Determine the (X, Y) coordinate at the center of the cell enclosing the given text.  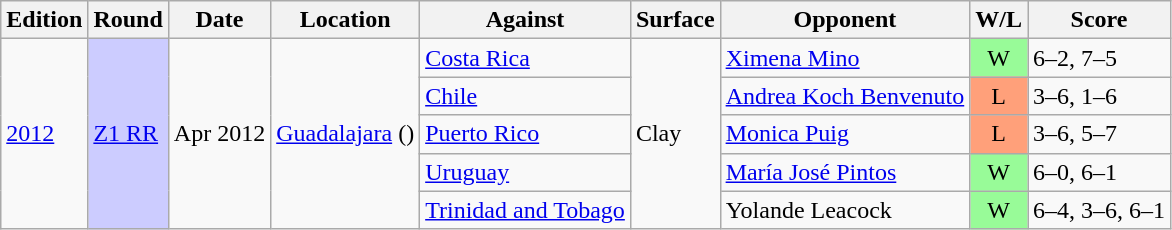
Against (526, 20)
Trinidad and Tobago (526, 210)
3–6, 1–6 (1100, 96)
Monica Puig (845, 134)
Score (1100, 20)
Round (128, 20)
María José Pintos (845, 172)
Opponent (845, 20)
W/L (999, 20)
Ximena Mino (845, 58)
2012 (44, 134)
Costa Rica (526, 58)
Yolande Leacock (845, 210)
Uruguay (526, 172)
Guadalajara () (346, 134)
Edition (44, 20)
Surface (675, 20)
Location (346, 20)
Andrea Koch Benvenuto (845, 96)
6–2, 7–5 (1100, 58)
3–6, 5–7 (1100, 134)
6–4, 3–6, 6–1 (1100, 210)
Z1 RR (128, 134)
Clay (675, 134)
6–0, 6–1 (1100, 172)
Date (219, 20)
Apr 2012 (219, 134)
Chile (526, 96)
Puerto Rico (526, 134)
